Return [X, Y] of the center of cell containing provided text 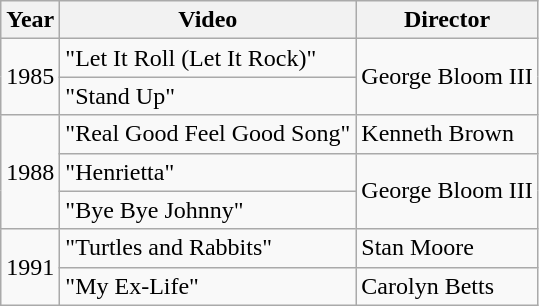
Video [208, 20]
Director [448, 20]
1985 [30, 77]
"Let It Roll (Let It Rock)" [208, 58]
"Stand Up" [208, 96]
Stan Moore [448, 248]
Year [30, 20]
Kenneth Brown [448, 134]
1991 [30, 267]
Carolyn Betts [448, 286]
"Bye Bye Johnny" [208, 210]
"My Ex-Life" [208, 286]
"Henrietta" [208, 172]
1988 [30, 172]
"Real Good Feel Good Song" [208, 134]
"Turtles and Rabbits" [208, 248]
